Determine the [X, Y] coordinate at the center of the cell enclosing the given text.  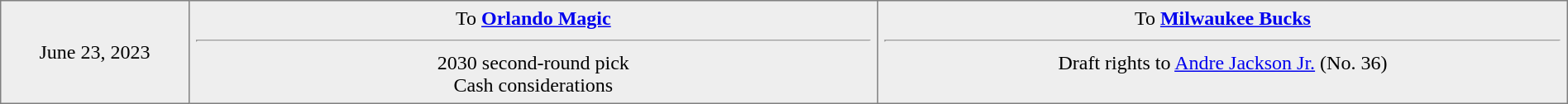
To Orlando Magic2030 second-round pickCash considerations [533, 52]
To Milwaukee BucksDraft rights to Andre Jackson Jr. (No. 36) [1223, 52]
June 23, 2023 [94, 52]
